For the text-containing cell, return its midpoint in [X, Y] coordinate format. 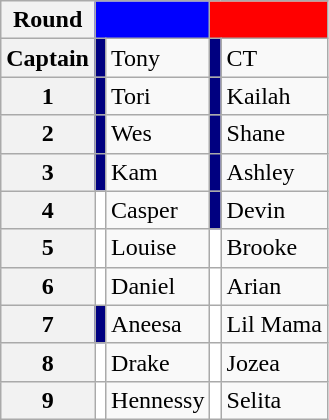
9 [48, 400]
Hennessy [158, 400]
2 [48, 134]
5 [48, 248]
Ashley [274, 172]
Tori [158, 96]
Shane [274, 134]
Devin [274, 210]
Arian [274, 286]
Tony [158, 58]
Captain [48, 58]
3 [48, 172]
1 [48, 96]
CT [274, 58]
Casper [158, 210]
Kam [158, 172]
Jozea [274, 362]
Louise [158, 248]
Round [48, 20]
Lil Mama [274, 324]
Brooke [274, 248]
7 [48, 324]
6 [48, 286]
Daniel [158, 286]
Selita [274, 400]
Drake [158, 362]
8 [48, 362]
Aneesa [158, 324]
4 [48, 210]
Wes [158, 134]
Kailah [274, 96]
